Capture the cell that displays the provided text and extract its [X, Y] central coordinate. 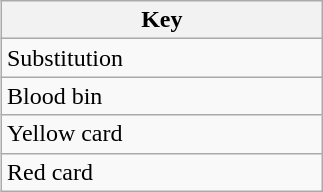
Yellow card [162, 134]
Substitution [162, 58]
Key [162, 20]
Red card [162, 172]
Blood bin [162, 96]
